Output the [x, y] coordinate of the center of the cell containing the given text.  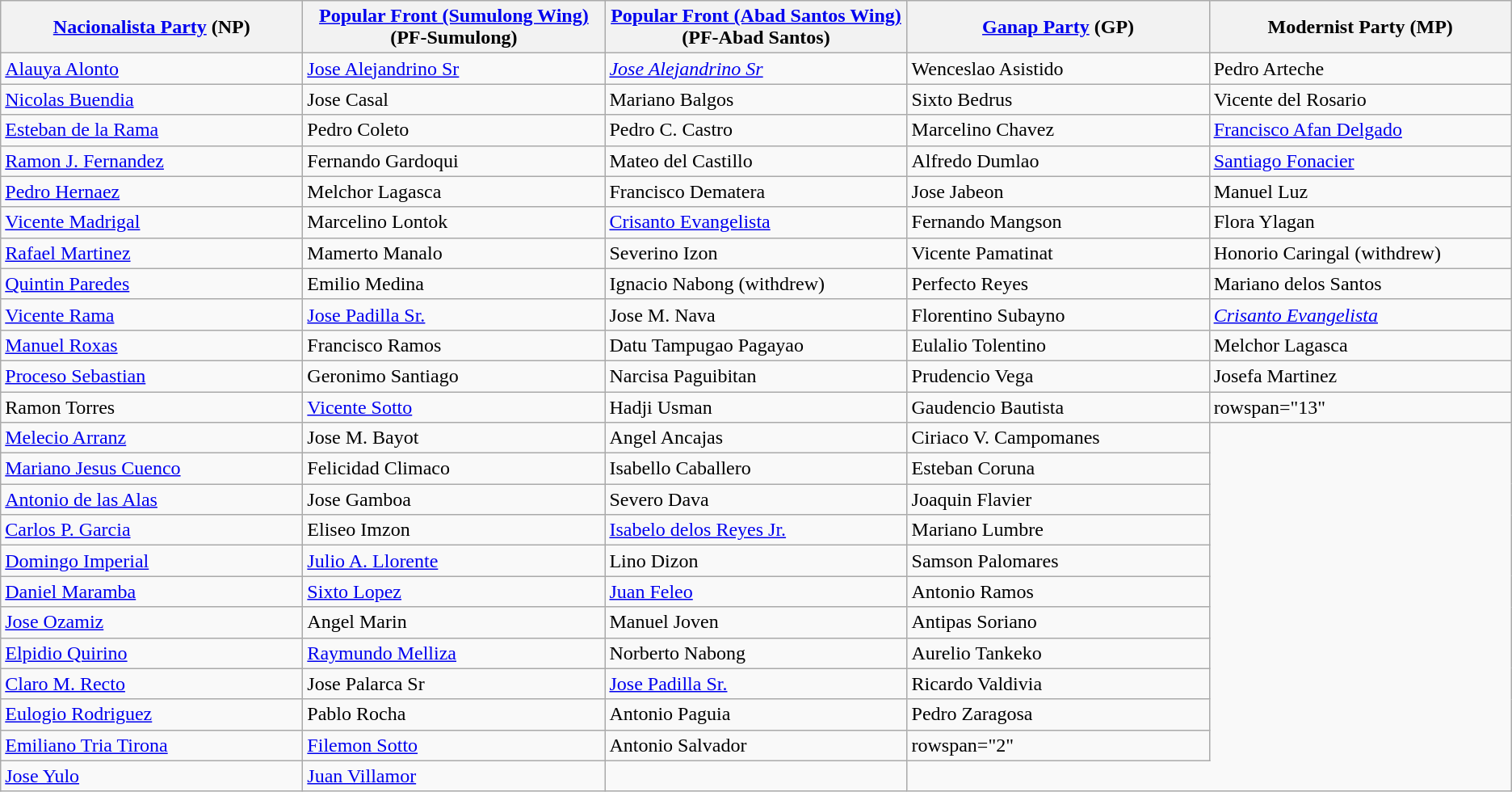
Gaudencio Bautista [1058, 407]
Nicolas Buendia [152, 99]
Filemon Sotto [454, 745]
Mariano delos Santos [1360, 284]
Marcelino Chavez [1058, 130]
Angel Ancajas [756, 438]
Jose Ozamiz [152, 622]
Antonio de las Alas [152, 499]
Jose M. Nava [756, 314]
Manuel Luz [1360, 192]
Aurelio Tankeko [1058, 653]
Flora Ylagan [1360, 222]
Jose Casal [454, 99]
Severo Dava [756, 499]
Nacionalista Party (NP) [152, 27]
Ramon J. Fernandez [152, 161]
Eliseo Imzon [454, 530]
Norberto Nabong [756, 653]
Wenceslao Asistido [1058, 69]
Proceso Sebastian [152, 376]
Florentino Subayno [1058, 314]
Francisco Ramos [454, 345]
Mariano Balgos [756, 99]
Isabello Caballero [756, 469]
Alauya Alonto [152, 69]
Emiliano Tria Tirona [152, 745]
Vicente Sotto [454, 407]
Jose Jabeon [1058, 192]
Ciriaco V. Campomanes [1058, 438]
Carlos P. Garcia [152, 530]
Jose Yulo [152, 776]
rowspan="2" [1058, 745]
Sixto Lopez [454, 592]
Antonio Paguia [756, 714]
Ricardo Valdivia [1058, 684]
Pedro Zaragosa [1058, 714]
Elpidio Quirino [152, 653]
Severino Izon [756, 253]
Eulalio Tolentino [1058, 345]
Marcelino Lontok [454, 222]
Santiago Fonacier [1360, 161]
Datu Tampugao Pagayao [756, 345]
Narcisa Paguibitan [756, 376]
Mateo del Castillo [756, 161]
Domingo Imperial [152, 561]
Ramon Torres [152, 407]
Mariano Jesus Cuenco [152, 469]
Mamerto Manalo [454, 253]
Emilio Medina [454, 284]
Prudencio Vega [1058, 376]
Josefa Martinez [1360, 376]
Popular Front (Abad Santos Wing) (PF-Abad Santos) [756, 27]
Pedro C. Castro [756, 130]
Perfecto Reyes [1058, 284]
Hadji Usman [756, 407]
Ignacio Nabong (withdrew) [756, 284]
Angel Marin [454, 622]
Jose Palarca Sr [454, 684]
Melecio Arranz [152, 438]
Isabelo delos Reyes Jr. [756, 530]
Vicente Rama [152, 314]
Juan Feleo [756, 592]
Pablo Rocha [454, 714]
Popular Front (Sumulong Wing) (PF-Sumulong) [454, 27]
Daniel Maramba [152, 592]
Lino Dizon [756, 561]
Pedro Coleto [454, 130]
Claro M. Recto [152, 684]
rowspan="13" [1360, 407]
Francisco Dematera [756, 192]
Juan Villamor [454, 776]
Pedro Hernaez [152, 192]
Quintin Paredes [152, 284]
Ganap Party (GP) [1058, 27]
Sixto Bedrus [1058, 99]
Jose M. Bayot [454, 438]
Jose Gamboa [454, 499]
Francisco Afan Delgado [1360, 130]
Manuel Joven [756, 622]
Antonio Ramos [1058, 592]
Vicente Madrigal [152, 222]
Joaquin Flavier [1058, 499]
Fernando Gardoqui [454, 161]
Felicidad Climaco [454, 469]
Vicente Pamatinat [1058, 253]
Honorio Caringal (withdrew) [1360, 253]
Antipas Soriano [1058, 622]
Modernist Party (MP) [1360, 27]
Eulogio Rodriguez [152, 714]
Antonio Salvador [756, 745]
Esteban Coruna [1058, 469]
Geronimo Santiago [454, 376]
Vicente del Rosario [1360, 99]
Julio A. Llorente [454, 561]
Rafael Martinez [152, 253]
Alfredo Dumlao [1058, 161]
Esteban de la Rama [152, 130]
Mariano Lumbre [1058, 530]
Pedro Arteche [1360, 69]
Samson Palomares [1058, 561]
Manuel Roxas [152, 345]
Raymundo Melliza [454, 653]
Fernando Mangson [1058, 222]
